Return the (x, y) coordinate for the center point of the cell that contains the specified text.  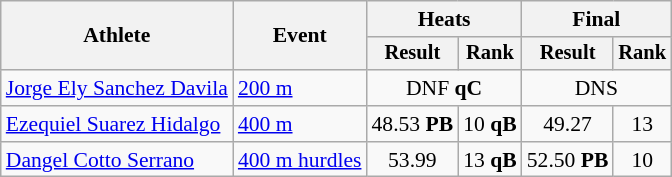
10 qB (490, 124)
Final (596, 19)
400 m (300, 124)
200 m (300, 88)
DNF qC (444, 88)
DNS (596, 88)
49.27 (568, 124)
Heats (444, 19)
Ezequiel Suarez Hidalgo (117, 124)
48.53 PB (413, 124)
Athlete (117, 36)
13 (642, 124)
Event (300, 36)
Jorge Ely Sanchez Davila (117, 88)
